Identify which cell holds the provided text, then report its [X, Y] central coordinate. 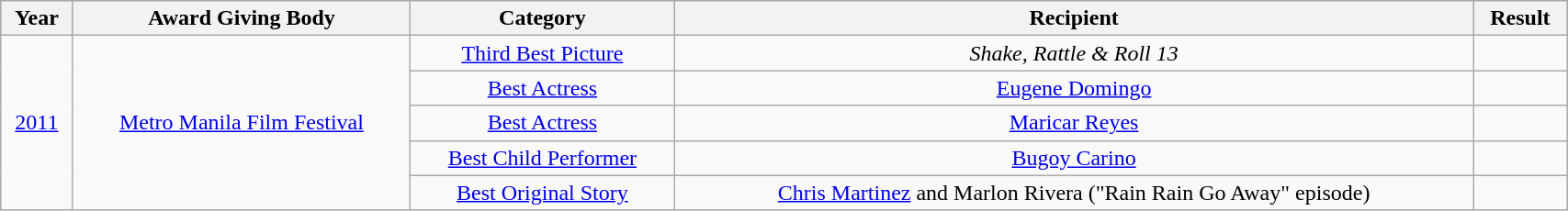
Year [37, 18]
Best Child Performer [542, 158]
2011 [37, 123]
Recipient [1074, 18]
Best Original Story [542, 193]
Chris Martinez and Marlon Rivera ("Rain Rain Go Away" episode) [1074, 193]
Result [1519, 18]
Award Giving Body [242, 18]
Bugoy Carino [1074, 158]
Eugene Domingo [1074, 88]
Category [542, 18]
Maricar Reyes [1074, 123]
Third Best Picture [542, 53]
Metro Manila Film Festival [242, 123]
Shake, Rattle & Roll 13 [1074, 53]
